Identify which cell holds the provided text, then report its [x, y] central coordinate. 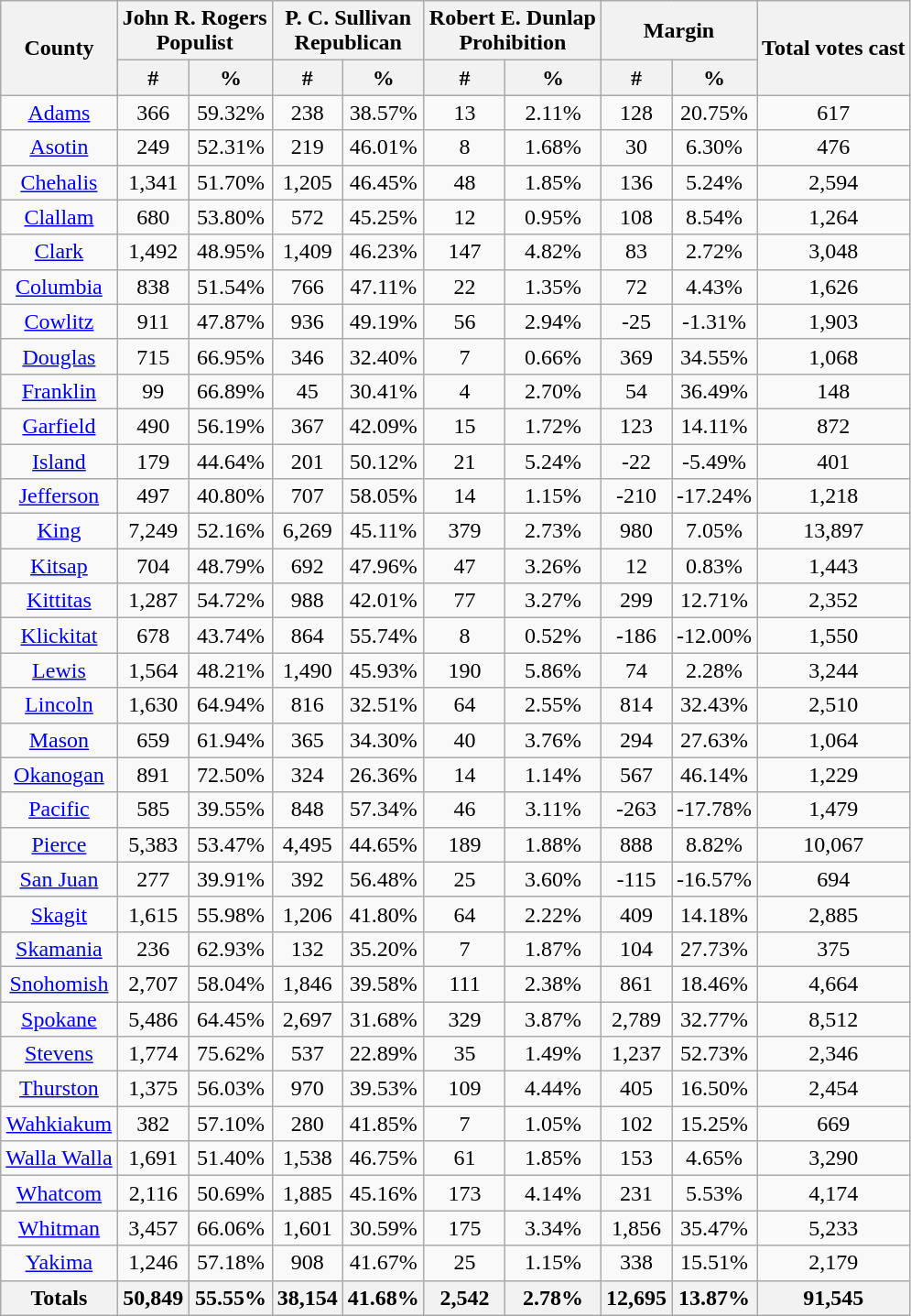
32.43% [714, 705]
Walla Walla [59, 1158]
0.95% [553, 217]
15 [464, 426]
5.53% [714, 1193]
18.46% [714, 984]
45 [308, 391]
970 [308, 1089]
43.74% [231, 636]
Adams [59, 113]
1,218 [834, 496]
346 [308, 356]
148 [834, 391]
3.76% [553, 740]
1,229 [834, 775]
75.62% [231, 1054]
-22 [635, 461]
111 [464, 984]
22.89% [383, 1054]
-210 [635, 496]
64.94% [231, 705]
707 [308, 496]
Klickitat [59, 636]
58.04% [231, 984]
50,849 [153, 1298]
1.88% [553, 844]
46.45% [383, 182]
35.20% [383, 949]
4.43% [714, 287]
62.93% [231, 949]
56.19% [231, 426]
861 [635, 984]
47 [464, 566]
-17.78% [714, 810]
567 [635, 775]
53.47% [231, 844]
2,179 [834, 1263]
3.26% [553, 566]
2,346 [834, 1054]
1,615 [153, 914]
324 [308, 775]
3,244 [834, 670]
39.55% [231, 810]
1,691 [153, 1158]
Island [59, 461]
Cowlitz [59, 321]
4.82% [553, 252]
8,512 [834, 1019]
51.40% [231, 1158]
21 [464, 461]
476 [834, 147]
45.11% [383, 531]
1,774 [153, 1054]
4,664 [834, 984]
6.30% [714, 147]
16.50% [714, 1089]
County [59, 48]
891 [153, 775]
61.94% [231, 740]
375 [834, 949]
1.68% [553, 147]
57.18% [231, 1263]
John R. RogersPopulist [194, 31]
58.05% [383, 496]
-263 [635, 810]
12.71% [714, 601]
585 [153, 810]
39.53% [383, 1089]
Okanogan [59, 775]
35.47% [714, 1228]
54 [635, 391]
3,048 [834, 252]
Franklin [59, 391]
1,206 [308, 914]
1,601 [308, 1228]
-25 [635, 321]
490 [153, 426]
P. C. SullivanRepublican [348, 31]
238 [308, 113]
61 [464, 1158]
Douglas [59, 356]
27.73% [714, 949]
173 [464, 1193]
2.22% [553, 914]
1.05% [553, 1124]
47.87% [231, 321]
Skagit [59, 914]
-1.31% [714, 321]
766 [308, 287]
1.72% [553, 426]
1,479 [834, 810]
219 [308, 147]
Spokane [59, 1019]
694 [834, 879]
Pacific [59, 810]
44.65% [383, 844]
2,789 [635, 1019]
338 [635, 1263]
Pierce [59, 844]
1,856 [635, 1228]
Whitman [59, 1228]
405 [635, 1089]
47.96% [383, 566]
14.18% [714, 914]
46 [464, 810]
1,903 [834, 321]
908 [308, 1263]
3,457 [153, 1228]
45.16% [383, 1193]
1,492 [153, 252]
51.70% [231, 182]
-17.24% [714, 496]
2,594 [834, 182]
816 [308, 705]
0.83% [714, 566]
32.40% [383, 356]
382 [153, 1124]
379 [464, 531]
409 [635, 914]
872 [834, 426]
30 [635, 147]
Skamania [59, 949]
Totals [59, 1298]
40 [464, 740]
0.52% [553, 636]
659 [153, 740]
366 [153, 113]
48.21% [231, 670]
3,290 [834, 1158]
2.78% [553, 1298]
-186 [635, 636]
8.54% [714, 217]
46.23% [383, 252]
814 [635, 705]
123 [635, 426]
Total votes cast [834, 48]
32.51% [383, 705]
56 [464, 321]
1.14% [553, 775]
55.98% [231, 914]
5,233 [834, 1228]
280 [308, 1124]
1,064 [834, 740]
2.28% [714, 670]
3.60% [553, 879]
42.01% [383, 601]
56.48% [383, 879]
2,116 [153, 1193]
34.30% [383, 740]
41.68% [383, 1298]
Clark [59, 252]
1,341 [153, 182]
55.74% [383, 636]
13,897 [834, 531]
27.63% [714, 740]
46.75% [383, 1158]
108 [635, 217]
55.55% [231, 1298]
Kitsap [59, 566]
Whatcom [59, 1193]
3.11% [553, 810]
12,695 [635, 1298]
45.25% [383, 217]
1.87% [553, 949]
Stevens [59, 1054]
190 [464, 670]
4.44% [553, 1089]
41.85% [383, 1124]
4.14% [553, 1193]
Jefferson [59, 496]
-16.57% [714, 879]
46.14% [714, 775]
5.86% [553, 670]
0.66% [553, 356]
Asotin [59, 147]
4.65% [714, 1158]
1,375 [153, 1089]
715 [153, 356]
66.95% [231, 356]
22 [464, 287]
1,630 [153, 705]
-12.00% [714, 636]
50.69% [231, 1193]
32.77% [714, 1019]
13.87% [714, 1298]
2.73% [553, 531]
2.11% [553, 113]
66.06% [231, 1228]
988 [308, 601]
-115 [635, 879]
77 [464, 601]
4,174 [834, 1193]
572 [308, 217]
2,542 [464, 1298]
704 [153, 566]
54.72% [231, 601]
Robert E. DunlapProhibition [513, 31]
91,545 [834, 1298]
1,246 [153, 1263]
-5.49% [714, 461]
104 [635, 949]
36.49% [714, 391]
1,237 [635, 1054]
Lewis [59, 670]
911 [153, 321]
2.55% [553, 705]
1,490 [308, 670]
692 [308, 566]
136 [635, 182]
15.25% [714, 1124]
401 [834, 461]
980 [635, 531]
1,564 [153, 670]
175 [464, 1228]
179 [153, 461]
34.55% [714, 356]
7,249 [153, 531]
Clallam [59, 217]
1,626 [834, 287]
2,352 [834, 601]
231 [635, 1193]
189 [464, 844]
26.36% [383, 775]
6,269 [308, 531]
3.87% [553, 1019]
39.91% [231, 879]
72.50% [231, 775]
83 [635, 252]
2,510 [834, 705]
669 [834, 1124]
201 [308, 461]
52.31% [231, 147]
299 [635, 601]
392 [308, 879]
30.59% [383, 1228]
King [59, 531]
864 [308, 636]
57.34% [383, 810]
294 [635, 740]
537 [308, 1054]
1,846 [308, 984]
5,486 [153, 1019]
40.80% [231, 496]
617 [834, 113]
7.05% [714, 531]
48.79% [231, 566]
Garfield [59, 426]
57.10% [231, 1124]
1,264 [834, 217]
128 [635, 113]
680 [153, 217]
35 [464, 1054]
41.67% [383, 1263]
10,067 [834, 844]
1,409 [308, 252]
678 [153, 636]
47.11% [383, 287]
838 [153, 287]
56.03% [231, 1089]
51.54% [231, 287]
365 [308, 740]
74 [635, 670]
45.93% [383, 670]
64.45% [231, 1019]
41.80% [383, 914]
102 [635, 1124]
1,443 [834, 566]
936 [308, 321]
1,205 [308, 182]
2,697 [308, 1019]
Wahkiakum [59, 1124]
Thurston [59, 1089]
Margin [678, 31]
888 [635, 844]
147 [464, 252]
153 [635, 1158]
2.38% [553, 984]
48.95% [231, 252]
52.16% [231, 531]
132 [308, 949]
52.73% [714, 1054]
109 [464, 1089]
Snohomish [59, 984]
1,550 [834, 636]
3.27% [553, 601]
39.58% [383, 984]
2,707 [153, 984]
369 [635, 356]
2,454 [834, 1089]
2.72% [714, 252]
1,538 [308, 1158]
1.49% [553, 1054]
2.94% [553, 321]
46.01% [383, 147]
1,068 [834, 356]
249 [153, 147]
2.70% [553, 391]
48 [464, 182]
3.34% [553, 1228]
14.11% [714, 426]
4,495 [308, 844]
Mason [59, 740]
59.32% [231, 113]
4 [464, 391]
50.12% [383, 461]
31.68% [383, 1019]
277 [153, 879]
Columbia [59, 287]
8.82% [714, 844]
Chehalis [59, 182]
49.19% [383, 321]
848 [308, 810]
Yakima [59, 1263]
42.09% [383, 426]
20.75% [714, 113]
San Juan [59, 879]
5,383 [153, 844]
44.64% [231, 461]
38.57% [383, 113]
236 [153, 949]
1.35% [553, 287]
1,885 [308, 1193]
Lincoln [59, 705]
38,154 [308, 1298]
2,885 [834, 914]
1,287 [153, 601]
13 [464, 113]
72 [635, 287]
329 [464, 1019]
497 [153, 496]
Kittitas [59, 601]
367 [308, 426]
30.41% [383, 391]
66.89% [231, 391]
99 [153, 391]
15.51% [714, 1263]
53.80% [231, 217]
